Pinpoint the cell where the given text exists, returning its (x, y) midpoint coordinate. 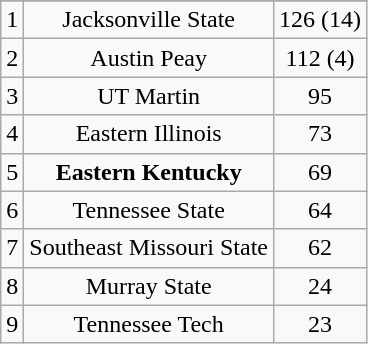
Eastern Kentucky (149, 172)
7 (12, 248)
8 (12, 286)
UT Martin (149, 96)
Southeast Missouri State (149, 248)
62 (320, 248)
6 (12, 210)
Jacksonville State (149, 20)
73 (320, 134)
1 (12, 20)
Murray State (149, 286)
69 (320, 172)
112 (4) (320, 58)
126 (14) (320, 20)
2 (12, 58)
Tennessee Tech (149, 324)
23 (320, 324)
Eastern Illinois (149, 134)
24 (320, 286)
64 (320, 210)
Tennessee State (149, 210)
9 (12, 324)
95 (320, 96)
Austin Peay (149, 58)
3 (12, 96)
5 (12, 172)
4 (12, 134)
